From the cell containing the given text, extract its center point as [X, Y] coordinate. 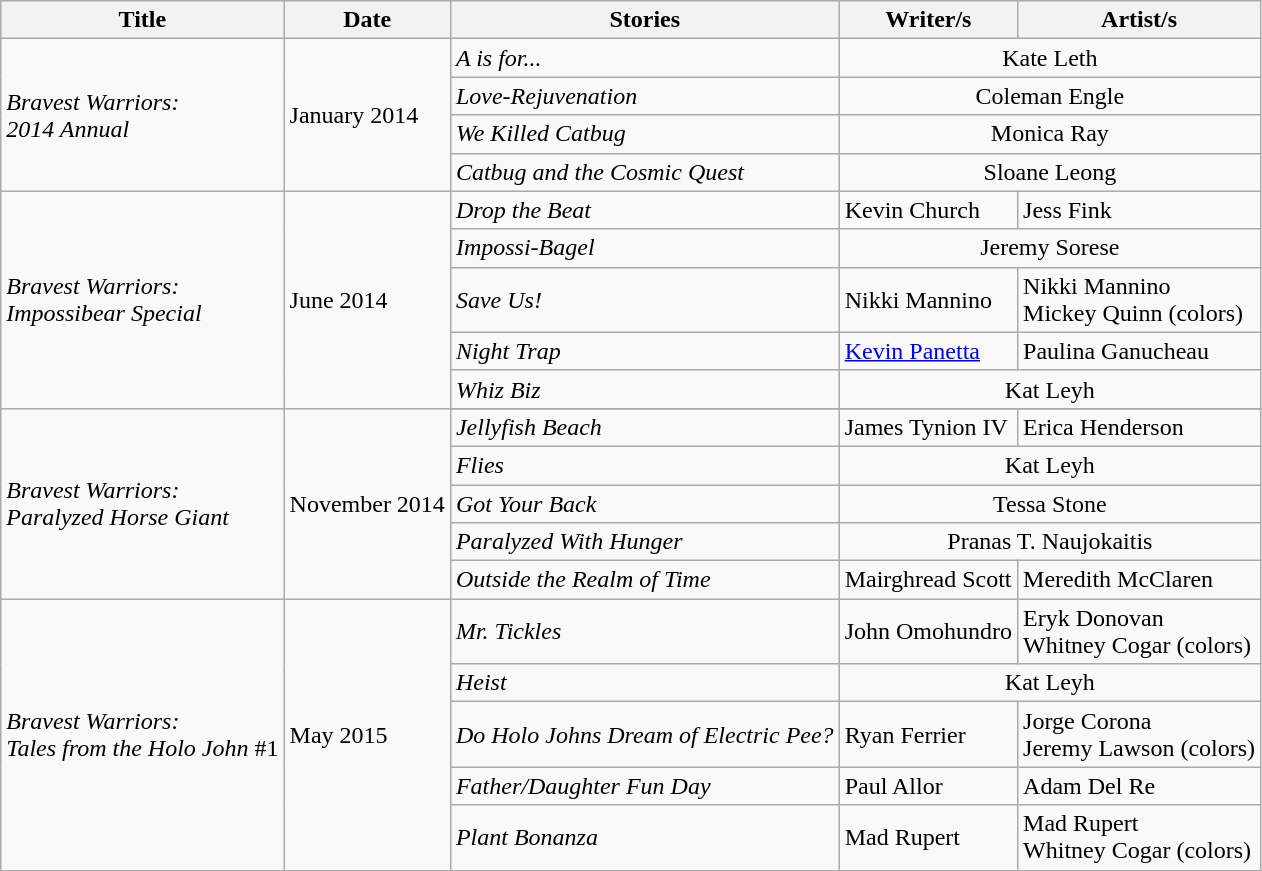
Plant Bonanza [644, 838]
May 2015 [367, 734]
We Killed Catbug [644, 134]
Mairghread Scott [928, 580]
Drop the Beat [644, 210]
Title [142, 20]
Monica Ray [1050, 134]
Jeremy Sorese [1050, 248]
Writer/s [928, 20]
Coleman Engle [1050, 96]
Eryk DonovanWhitney Cogar (colors) [1140, 632]
Nikki Mannino [928, 300]
Mr. Tickles [644, 632]
Bravest Warriors:2014 Annual [142, 115]
Paulina Ganucheau [1140, 351]
Kevin Panetta [928, 351]
A is for... [644, 58]
Bravest Warriors:Paralyzed Horse Giant [142, 503]
Erica Henderson [1140, 427]
Outside the Realm of Time [644, 580]
James Tynion IV [928, 427]
Night Trap [644, 351]
Paralyzed With Hunger [644, 542]
Got Your Back [644, 503]
Save Us! [644, 300]
Mad Rupert [928, 838]
Father/Daughter Fun Day [644, 786]
Adam Del Re [1140, 786]
Jorge CoronaJeremy Lawson (colors) [1140, 734]
Impossi-Bagel [644, 248]
Kevin Church [928, 210]
Mad RupertWhitney Cogar (colors) [1140, 838]
Artist/s [1140, 20]
Whiz Biz [644, 389]
Date [367, 20]
November 2014 [367, 503]
Heist [644, 683]
Nikki ManninoMickey Quinn (colors) [1140, 300]
June 2014 [367, 300]
Jellyfish Beach [644, 427]
Do Holo Johns Dream of Electric Pee? [644, 734]
Paul Allor [928, 786]
Pranas T. Naujokaitis [1050, 542]
Flies [644, 465]
Bravest Warriors:Impossibear Special [142, 300]
Stories [644, 20]
John Omohundro [928, 632]
Tessa Stone [1050, 503]
Jess Fink [1140, 210]
Meredith McClaren [1140, 580]
Love-Rejuvenation [644, 96]
Kate Leth [1050, 58]
Catbug and the Cosmic Quest [644, 172]
Sloane Leong [1050, 172]
Bravest Warriors:Tales from the Holo John #1 [142, 734]
January 2014 [367, 115]
Ryan Ferrier [928, 734]
